Locate the cell with the specified text and output its (X, Y) center coordinate. 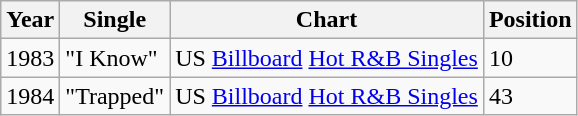
10 (530, 58)
1984 (30, 96)
"I Know" (115, 58)
Single (115, 20)
1983 (30, 58)
Position (530, 20)
Chart (327, 20)
Year (30, 20)
43 (530, 96)
"Trapped" (115, 96)
